Capture the cell that displays the provided text and extract its [X, Y] central coordinate. 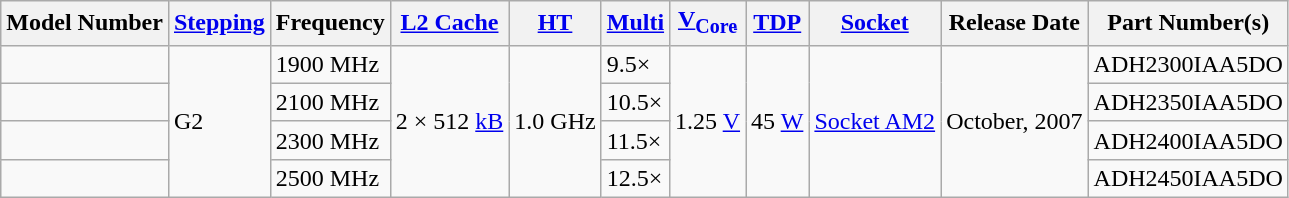
HT [555, 23]
2100 MHz [330, 102]
9.5× [635, 64]
VCore [708, 23]
1.25 V [708, 121]
Frequency [330, 23]
Stepping [219, 23]
ADH2300IAA5DO [1188, 64]
L2 Cache [450, 23]
Part Number(s) [1188, 23]
12.5× [635, 178]
2500 MHz [330, 178]
Socket [875, 23]
11.5× [635, 140]
2300 MHz [330, 140]
TDP [778, 23]
10.5× [635, 102]
Socket AM2 [875, 121]
ADH2400IAA5DO [1188, 140]
1900 MHz [330, 64]
G2 [219, 121]
1.0 GHz [555, 121]
Multi [635, 23]
ADH2350IAA5DO [1188, 102]
Release Date [1014, 23]
ADH2450IAA5DO [1188, 178]
Model Number [85, 23]
2 × 512 kB [450, 121]
October, 2007 [1014, 121]
45 W [778, 121]
